Detect which cell encompasses the target text, then output its [X, Y] center coordinate. 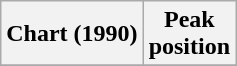
Peakposition [189, 34]
Chart (1990) [72, 34]
